Scan for the cell matching the given text and deliver its [x, y] coordinate at center. 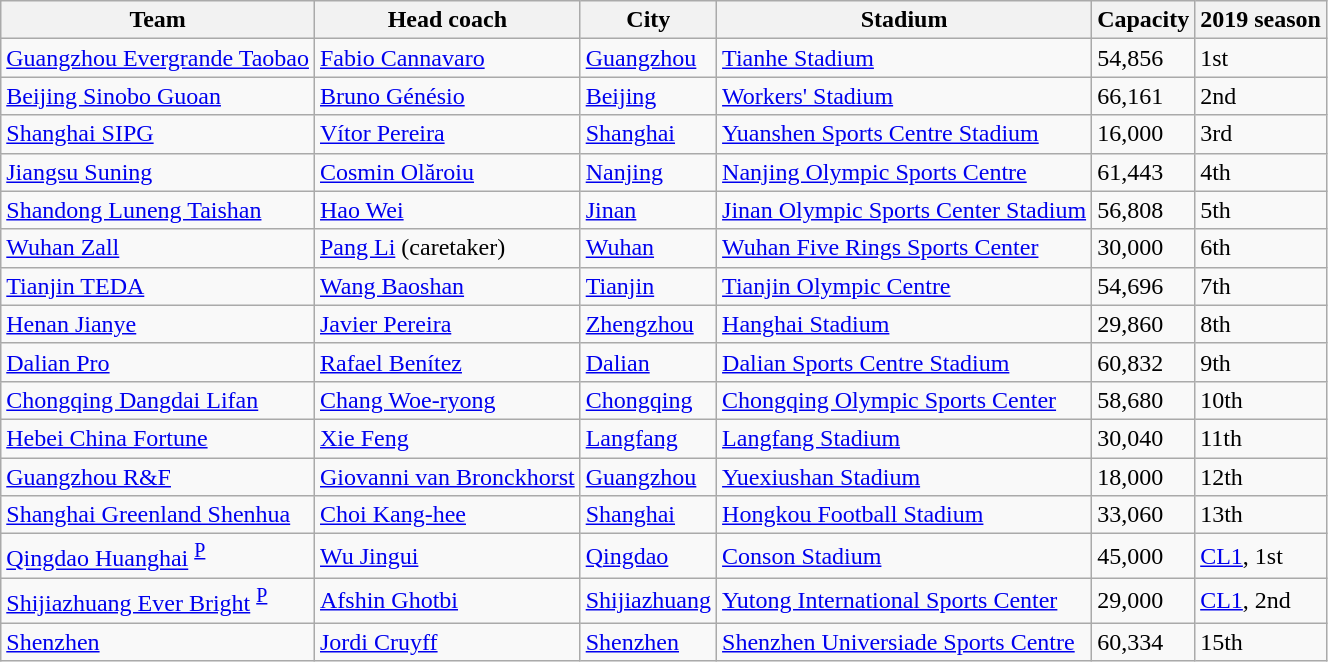
Team [158, 20]
Hebei China Fortune [158, 438]
15th [1261, 642]
4th [1261, 172]
45,000 [1144, 556]
2019 season [1261, 20]
Beijing Sinobo Guoan [158, 96]
Hongkou Football Stadium [904, 515]
Qingdao [648, 556]
Jordi Cruyff [447, 642]
6th [1261, 248]
Yutong International Sports Center [904, 600]
Shenzhen Universiade Sports Centre [904, 642]
Zhengzhou [648, 324]
Fabio Cannavaro [447, 58]
Chongqing Dangdai Lifan [158, 400]
54,696 [1144, 286]
Guangzhou Evergrande Taobao [158, 58]
CL1, 1st [1261, 556]
61,443 [1144, 172]
29,860 [1144, 324]
Bruno Génésio [447, 96]
Tianjin Olympic Centre [904, 286]
Hanghai Stadium [904, 324]
Shijiazhuang Ever Bright P [158, 600]
30,000 [1144, 248]
Jinan [648, 210]
Chongqing [648, 400]
City [648, 20]
Nanjing [648, 172]
Shanghai SIPG [158, 134]
60,832 [1144, 362]
Afshin Ghotbi [447, 600]
33,060 [1144, 515]
Qingdao Huanghai P [158, 556]
Workers' Stadium [904, 96]
5th [1261, 210]
Rafael Benítez [447, 362]
Vítor Pereira [447, 134]
Head coach [447, 20]
60,334 [1144, 642]
Guangzhou R&F [158, 477]
30,040 [1144, 438]
Jiangsu Suning [158, 172]
8th [1261, 324]
Wuhan Zall [158, 248]
Yuexiushan Stadium [904, 477]
Langfang Stadium [904, 438]
1st [1261, 58]
Wuhan [648, 248]
Dalian Pro [158, 362]
Jinan Olympic Sports Center Stadium [904, 210]
Wuhan Five Rings Sports Center [904, 248]
29,000 [1144, 600]
Conson Stadium [904, 556]
Langfang [648, 438]
Tianjin TEDA [158, 286]
Yuanshen Sports Centre Stadium [904, 134]
3rd [1261, 134]
58,680 [1144, 400]
Pang Li (caretaker) [447, 248]
7th [1261, 286]
Javier Pereira [447, 324]
Nanjing Olympic Sports Centre [904, 172]
Dalian Sports Centre Stadium [904, 362]
54,856 [1144, 58]
Wang Baoshan [447, 286]
11th [1261, 438]
12th [1261, 477]
Capacity [1144, 20]
Dalian [648, 362]
13th [1261, 515]
Shijiazhuang [648, 600]
Xie Feng [447, 438]
Henan Jianye [158, 324]
16,000 [1144, 134]
Shanghai Greenland Shenhua [158, 515]
Shandong Luneng Taishan [158, 210]
Choi Kang-hee [447, 515]
Giovanni van Bronckhorst [447, 477]
Chongqing Olympic Sports Center [904, 400]
10th [1261, 400]
Wu Jingui [447, 556]
Hao Wei [447, 210]
Beijing [648, 96]
56,808 [1144, 210]
2nd [1261, 96]
Tianjin [648, 286]
66,161 [1144, 96]
Chang Woe-ryong [447, 400]
Stadium [904, 20]
9th [1261, 362]
CL1, 2nd [1261, 600]
Tianhe Stadium [904, 58]
18,000 [1144, 477]
Cosmin Olăroiu [447, 172]
